Output the [x, y] coordinate of the center of the cell containing the given text.  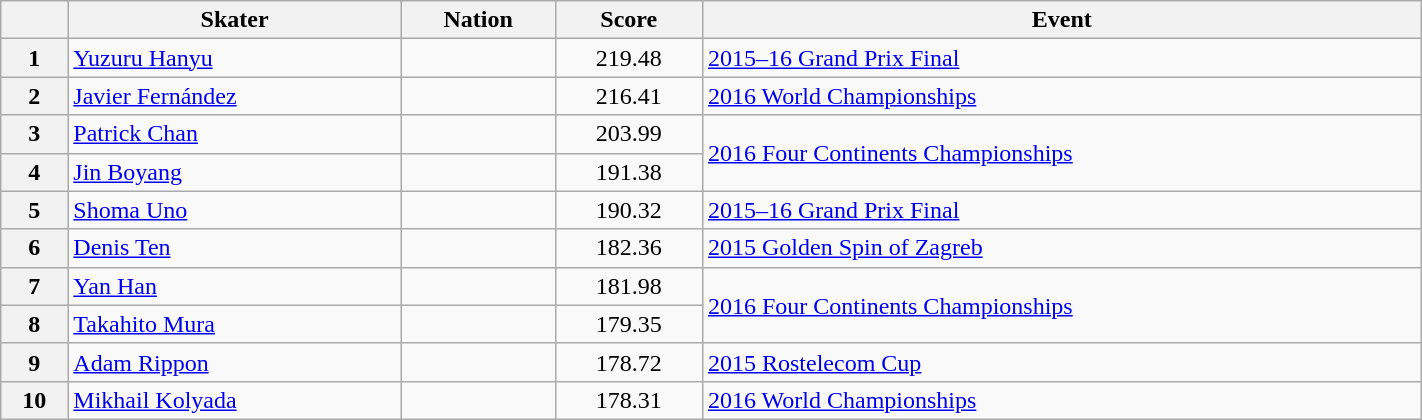
Adam Rippon [235, 362]
179.35 [628, 324]
190.32 [628, 210]
Yan Han [235, 286]
Patrick Chan [235, 134]
178.31 [628, 400]
Takahito Mura [235, 324]
6 [34, 248]
Score [628, 20]
7 [34, 286]
Skater [235, 20]
2015 Rostelecom Cup [1062, 362]
Jin Boyang [235, 172]
Shoma Uno [235, 210]
4 [34, 172]
Denis Ten [235, 248]
178.72 [628, 362]
2015 Golden Spin of Zagreb [1062, 248]
5 [34, 210]
219.48 [628, 58]
182.36 [628, 248]
Yuzuru Hanyu [235, 58]
203.99 [628, 134]
Mikhail Kolyada [235, 400]
181.98 [628, 286]
1 [34, 58]
Event [1062, 20]
9 [34, 362]
3 [34, 134]
Nation [478, 20]
2 [34, 96]
191.38 [628, 172]
8 [34, 324]
Javier Fernández [235, 96]
216.41 [628, 96]
10 [34, 400]
